Pinpoint the cell where the given text exists, returning its (X, Y) midpoint coordinate. 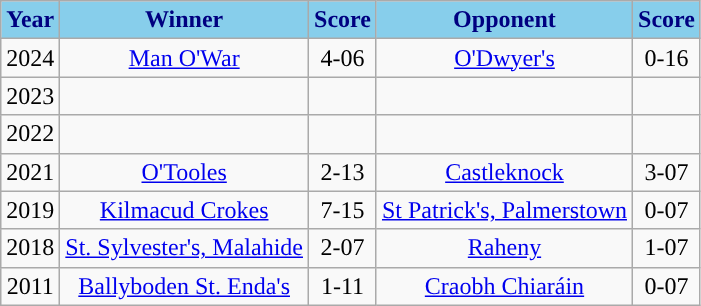
1-11 (343, 286)
Raheny (504, 248)
7-15 (343, 210)
3-07 (667, 172)
St Patrick's, Palmerstown (504, 210)
2-07 (343, 248)
2023 (30, 96)
2-13 (343, 172)
0-16 (667, 58)
O'Dwyer's (504, 58)
Opponent (504, 20)
Kilmacud Crokes (184, 210)
4-06 (343, 58)
O'Tooles (184, 172)
Ballyboden St. Enda's (184, 286)
St. Sylvester's, Malahide (184, 248)
2018 (30, 248)
Man O'War (184, 58)
Year (30, 20)
2024 (30, 58)
2021 (30, 172)
2022 (30, 134)
Craobh Chiaráin (504, 286)
Castleknock (504, 172)
Winner (184, 20)
2011 (30, 286)
1-07 (667, 248)
2019 (30, 210)
